From the cell containing the given text, extract its center point as [X, Y] coordinate. 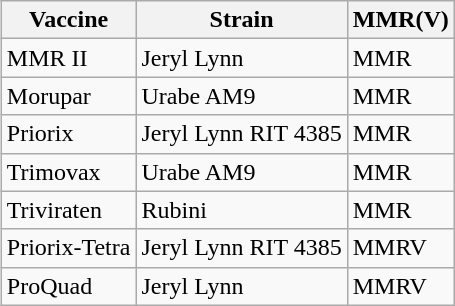
MMR(V) [400, 20]
Priorix-Tetra [68, 248]
Triviraten [68, 210]
Trimovax [68, 172]
Rubini [242, 210]
Priorix [68, 134]
ProQuad [68, 286]
Strain [242, 20]
MMR II [68, 58]
Vaccine [68, 20]
Morupar [68, 96]
